Return the [X, Y] coordinate for the center point of the cell that contains the specified text.  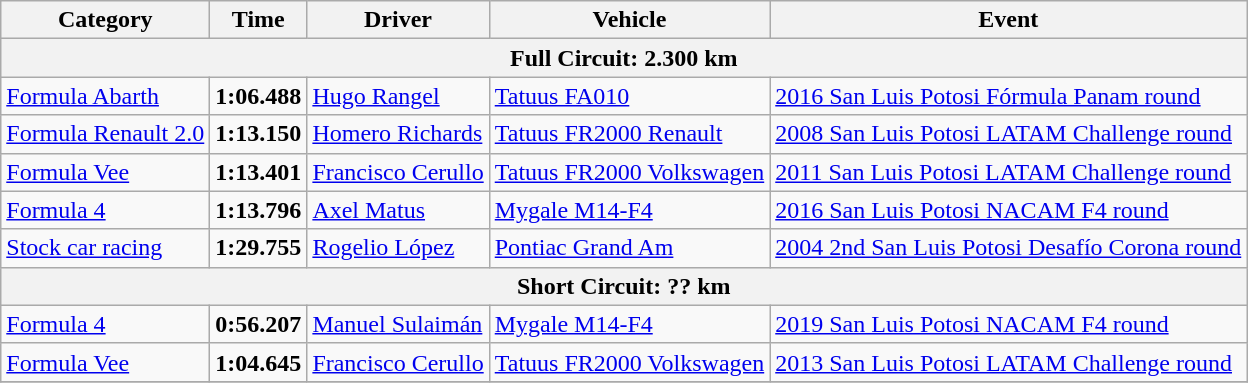
2008 San Luis Potosi LATAM Challenge round [1008, 134]
Manuel Sulaimán [398, 324]
1:13.150 [258, 134]
2019 San Luis Potosi NACAM F4 round [1008, 324]
1:13.401 [258, 172]
2011 San Luis Potosi LATAM Challenge round [1008, 172]
1:04.645 [258, 362]
1:13.796 [258, 210]
Stock car racing [106, 248]
Time [258, 20]
Driver [398, 20]
Pontiac Grand Am [630, 248]
Full Circuit: 2.300 km [624, 58]
Hugo Rangel [398, 96]
Tatuus FR2000 Renault [630, 134]
Axel Matus [398, 210]
Rogelio López [398, 248]
2004 2nd San Luis Potosi Desafío Corona round [1008, 248]
Formula Abarth [106, 96]
2016 San Luis Potosi NACAM F4 round [1008, 210]
1:29.755 [258, 248]
Formula Renault 2.0 [106, 134]
Vehicle [630, 20]
Homero Richards [398, 134]
Category [106, 20]
Event [1008, 20]
2013 San Luis Potosi LATAM Challenge round [1008, 362]
2016 San Luis Potosi Fórmula Panam round [1008, 96]
Tatuus FA010 [630, 96]
Short Circuit: ?? km [624, 286]
1:06.488 [258, 96]
0:56.207 [258, 324]
